Search for the cell housing the specified text and yield its [X, Y] center coordinate. 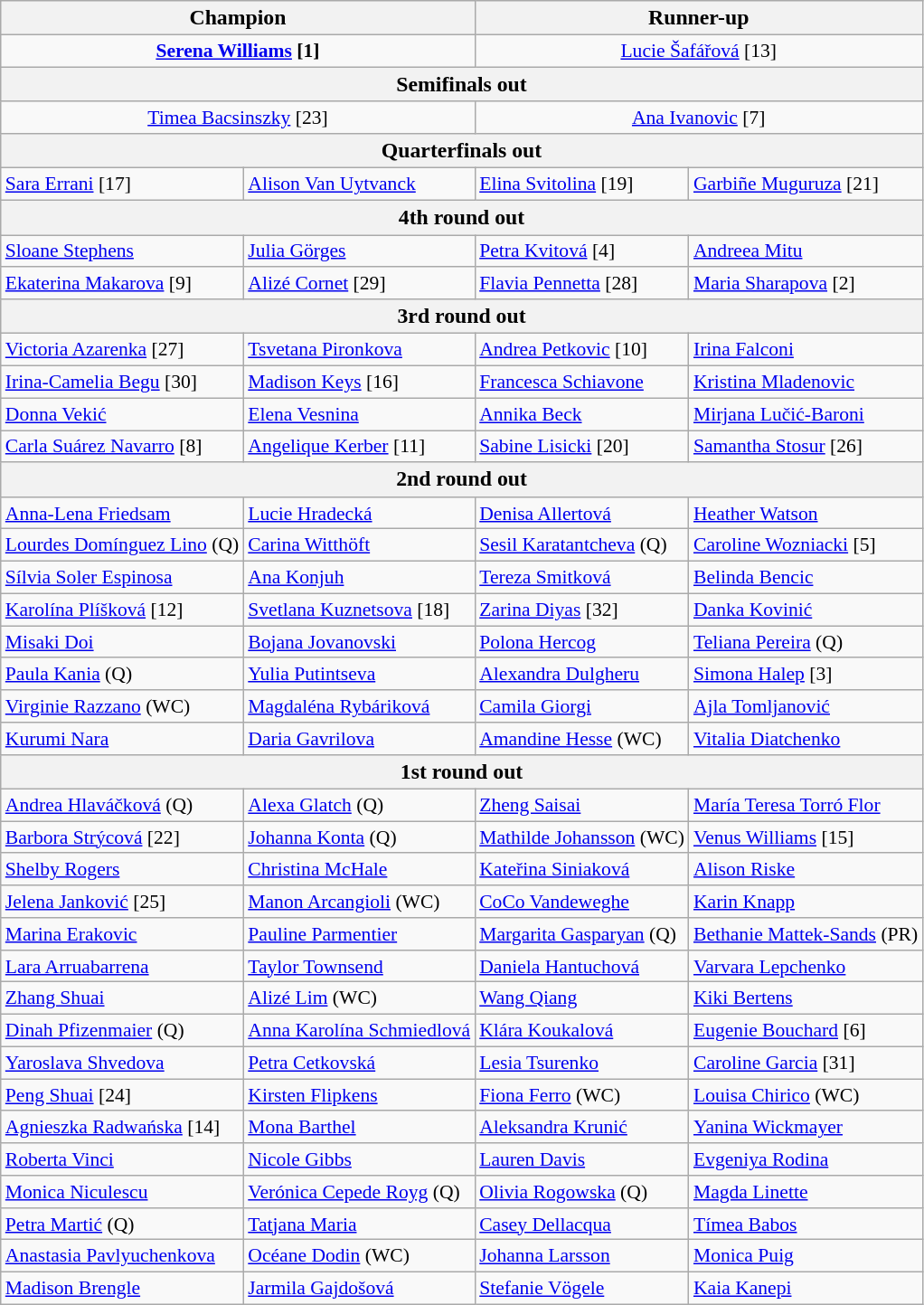
Yulia Putintseva [359, 675]
Semifinals out [462, 85]
Anastasia Pavlyuchenkova [122, 1256]
Ekaterina Makarova [9] [122, 284]
Petra Martić (Q) [122, 1225]
Elena Vesnina [359, 414]
María Teresa Torró Flor [806, 806]
Camila Giorgi [582, 706]
Eugenie Bouchard [6] [806, 1031]
Pauline Parmentier [359, 934]
Zarina Diyas [32] [582, 610]
Zhang Shuai [122, 998]
Virginie Razzano (WC) [122, 706]
Karolína Plíšková [12] [122, 610]
Tímea Babos [806, 1225]
Teliana Pereira (Q) [806, 642]
Karin Knapp [806, 902]
Alison Van Uytvanck [359, 184]
Flavia Pennetta [28] [582, 284]
Tatjana Maria [359, 1225]
3rd round out [462, 317]
Belinda Bencic [806, 578]
Johanna Larsson [582, 1256]
Victoria Azarenka [27] [122, 350]
Anna Karolína Schmiedlová [359, 1031]
Carla Suárez Navarro [8] [122, 447]
Simona Halep [3] [806, 675]
Julia Görges [359, 251]
Ana Konjuh [359, 578]
Irina Falconi [806, 350]
Tsvetana Pironkova [359, 350]
Andrea Petkovic [10] [582, 350]
Kiki Bertens [806, 998]
2nd round out [462, 480]
Garbiñe Muguruza [21] [806, 184]
Varvara Lepchenko [806, 967]
Dinah Pfizenmaier (Q) [122, 1031]
Ajla Tomljanović [806, 706]
Caroline Garcia [31] [806, 1064]
Quarterfinals out [462, 151]
Mirjana Lučić-Baroni [806, 414]
Klára Koukalová [582, 1031]
Magdaléna Rybáriková [359, 706]
Andrea Hlaváčková (Q) [122, 806]
Andreea Mitu [806, 251]
Alexa Glatch (Q) [359, 806]
Alexandra Dulgheru [582, 675]
Kristina Mladenovic [806, 383]
Bojana Jovanovski [359, 642]
Johanna Konta (Q) [359, 837]
Fiona Ferro (WC) [582, 1095]
Runner-up [698, 18]
Sara Errani [17] [122, 184]
Taylor Townsend [359, 967]
Daniela Hantuchová [582, 967]
Svetlana Kuznetsova [18] [359, 610]
Daria Gavrilova [359, 739]
Lucie Šafářová [13] [698, 52]
Christina McHale [359, 870]
Elina Svitolina [19] [582, 184]
Timea Bacsinszky [23] [238, 118]
Madison Brengle [122, 1289]
Caroline Wozniacki [5] [806, 545]
Lucie Hradecká [359, 514]
Kateřina Siniaková [582, 870]
Lara Arruabarrena [122, 967]
Casey Dellacqua [582, 1225]
Polona Hercog [582, 642]
Roberta Vinci [122, 1159]
Samantha Stosur [26] [806, 447]
Aleksandra Krunić [582, 1128]
Mona Barthel [359, 1128]
Sesil Karatantcheva (Q) [582, 545]
Océane Dodin (WC) [359, 1256]
Carina Witthöft [359, 545]
Kirsten Flipkens [359, 1095]
Nicole Gibbs [359, 1159]
Jelena Janković [25] [122, 902]
Magda Linette [806, 1192]
Heather Watson [806, 514]
Stefanie Vögele [582, 1289]
Sílvia Soler Espinosa [122, 578]
Amandine Hesse (WC) [582, 739]
Danka Kovinić [806, 610]
Tereza Smitková [582, 578]
1st round out [462, 772]
Barbora Strýcová [22] [122, 837]
Champion [238, 18]
Misaki Doi [122, 642]
Donna Vekić [122, 414]
Lauren Davis [582, 1159]
Madison Keys [16] [359, 383]
Margarita Gasparyan (Q) [582, 934]
Manon Arcangioli (WC) [359, 902]
Maria Sharapova [2] [806, 284]
Petra Cetkovská [359, 1064]
Angelique Kerber [11] [359, 447]
Olivia Rogowska (Q) [582, 1192]
Evgeniya Rodina [806, 1159]
Jarmila Gajdošová [359, 1289]
Verónica Cepede Royg (Q) [359, 1192]
Zheng Saisai [582, 806]
Sloane Stephens [122, 251]
Annika Beck [582, 414]
Anna-Lena Friedsam [122, 514]
Alizé Cornet [29] [359, 284]
Monica Puig [806, 1256]
Alison Riske [806, 870]
Ana Ivanovic [7] [698, 118]
Yanina Wickmayer [806, 1128]
Alizé Lim (WC) [359, 998]
Lourdes Domínguez Lino (Q) [122, 545]
Kaia Kanepi [806, 1289]
Kurumi Nara [122, 739]
Peng Shuai [24] [122, 1095]
Agnieszka Radwańska [14] [122, 1128]
4th round out [462, 218]
Vitalia Diatchenko [806, 739]
Louisa Chirico (WC) [806, 1095]
Serena Williams [1] [238, 52]
Irina-Camelia Begu [30] [122, 383]
Bethanie Mattek-Sands (PR) [806, 934]
Lesia Tsurenko [582, 1064]
Monica Niculescu [122, 1192]
Sabine Lisicki [20] [582, 447]
Yaroslava Shvedova [122, 1064]
Denisa Allertová [582, 514]
Petra Kvitová [4] [582, 251]
Marina Erakovic [122, 934]
Mathilde Johansson (WC) [582, 837]
Francesca Schiavone [582, 383]
Paula Kania (Q) [122, 675]
Shelby Rogers [122, 870]
Venus Williams [15] [806, 837]
CoCo Vandeweghe [582, 902]
Wang Qiang [582, 998]
